Extract the (X, Y) coordinate from the center of the cell holding the provided text.  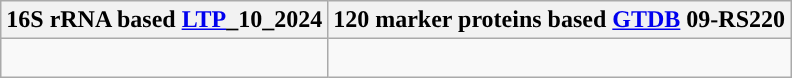
16S rRNA based LTP_10_2024 (164, 20)
120 marker proteins based GTDB 09-RS220 (560, 20)
